Output the (x, y) coordinate of the center of the cell containing the given text.  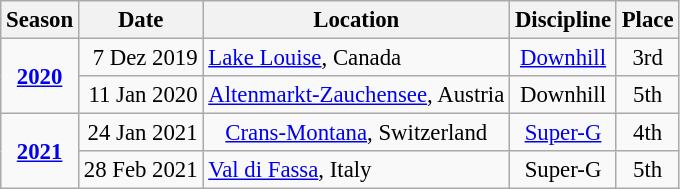
Season (40, 20)
Discipline (564, 20)
11 Jan 2020 (140, 95)
Location (356, 20)
Altenmarkt-Zauchensee, Austria (356, 95)
2021 (40, 152)
24 Jan 2021 (140, 133)
Crans-Montana, Switzerland (356, 133)
3rd (647, 58)
Val di Fassa, Italy (356, 170)
28 Feb 2021 (140, 170)
2020 (40, 76)
Lake Louise, Canada (356, 58)
4th (647, 133)
Date (140, 20)
7 Dez 2019 (140, 58)
Place (647, 20)
